Provide the (x, y) coordinate of the cell's center where the given text is located.  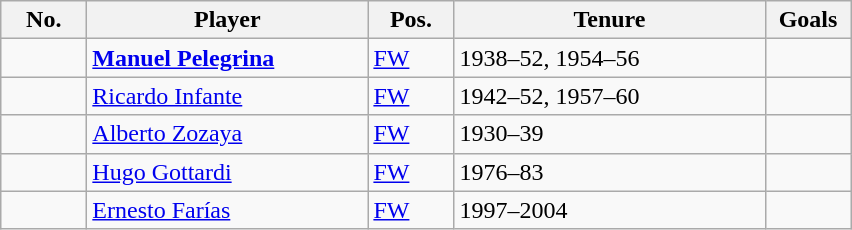
1942–52, 1957–60 (610, 96)
Tenure (610, 20)
No. (44, 20)
Manuel Pelegrina (228, 58)
1938–52, 1954–56 (610, 58)
Hugo Gottardi (228, 172)
Ernesto Farías (228, 210)
Ricardo Infante (228, 96)
Alberto Zozaya (228, 134)
Player (228, 20)
1930–39 (610, 134)
1976–83 (610, 172)
Goals (808, 20)
Pos. (411, 20)
1997–2004 (610, 210)
